Extract the (x, y) coordinate from the center of the cell holding the provided text.  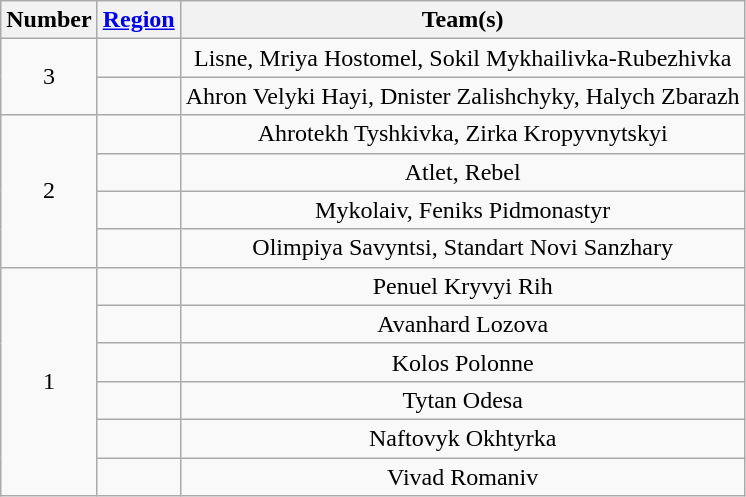
Tytan Odesa (462, 400)
Avanhard Lozova (462, 324)
Kolos Polonne (462, 362)
Olimpiya Savyntsi, Standart Novi Sanzhary (462, 248)
Mykolaiv, Feniks Pidmonastyr (462, 210)
Ahron Velyki Hayi, Dnister Zalishchyky, Halych Zbarazh (462, 96)
Vivad Romaniv (462, 477)
Team(s) (462, 20)
Ahrotekh Tyshkivka, Zirka Kropyvnytskyi (462, 134)
Region (138, 20)
3 (49, 77)
2 (49, 191)
1 (49, 381)
Penuel Kryvyi Rih (462, 286)
Naftovyk Okhtyrka (462, 438)
Atlet, Rebel (462, 172)
Number (49, 20)
Lisne, Mriya Hostomel, Sokil Mykhailivka-Rubezhivka (462, 58)
